Detect which cell encompasses the target text, then output its (x, y) center coordinate. 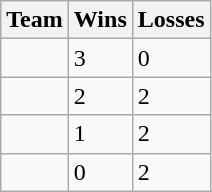
Team (35, 20)
Losses (171, 20)
Wins (100, 20)
1 (100, 134)
3 (100, 58)
